Find where the given text appears and provide that cell's center as [x, y] coordinate. 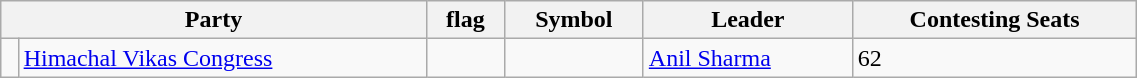
Leader [748, 20]
Himachal Vikas Congress [222, 58]
Contesting Seats [994, 20]
flag [465, 20]
Party [214, 20]
Symbol [574, 20]
Anil Sharma [748, 58]
62 [994, 58]
